Return [X, Y] of the center of cell containing provided text 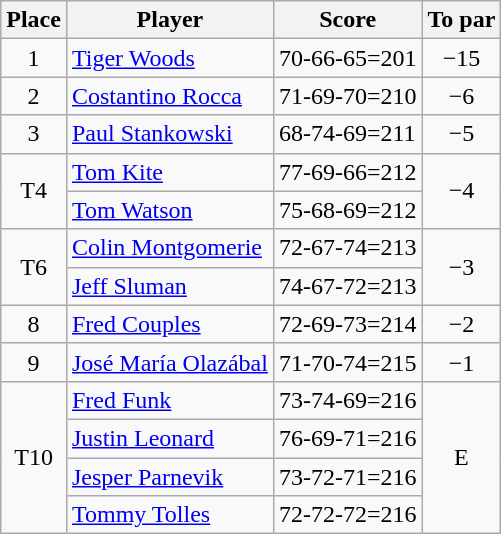
70-66-65=201 [348, 58]
77-69-66=212 [348, 172]
3 [34, 134]
Tom Kite [170, 172]
T10 [34, 457]
−6 [462, 96]
T4 [34, 191]
72-67-74=213 [348, 248]
Jeff Sluman [170, 286]
8 [34, 324]
74-67-72=213 [348, 286]
Costantino Rocca [170, 96]
1 [34, 58]
73-74-69=216 [348, 400]
−15 [462, 58]
−4 [462, 191]
Tom Watson [170, 210]
72-69-73=214 [348, 324]
Colin Montgomerie [170, 248]
2 [34, 96]
−2 [462, 324]
T6 [34, 267]
Player [170, 20]
−3 [462, 267]
72-72-72=216 [348, 515]
−5 [462, 134]
Fred Couples [170, 324]
Place [34, 20]
Score [348, 20]
9 [34, 362]
75-68-69=212 [348, 210]
−1 [462, 362]
José María Olazábal [170, 362]
71-70-74=215 [348, 362]
Fred Funk [170, 400]
73-72-71=216 [348, 477]
Paul Stankowski [170, 134]
68-74-69=211 [348, 134]
Tiger Woods [170, 58]
76-69-71=216 [348, 438]
Justin Leonard [170, 438]
To par [462, 20]
Jesper Parnevik [170, 477]
E [462, 457]
Tommy Tolles [170, 515]
71-69-70=210 [348, 96]
